Locate the cell with the specified text and output its (X, Y) center coordinate. 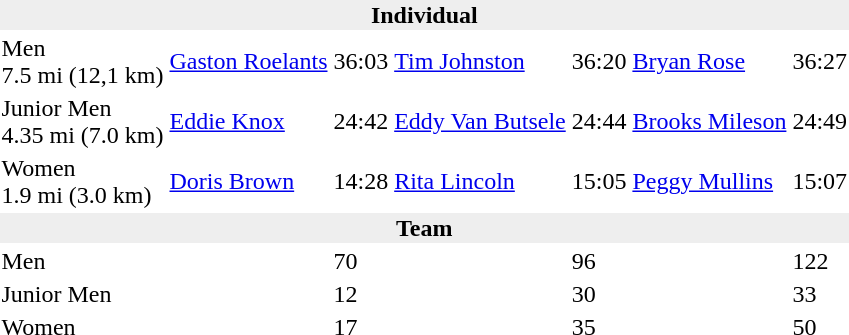
Peggy Mullins (710, 182)
Brooks Mileson (710, 122)
Team (424, 228)
Men7.5 mi (12,1 km) (82, 62)
96 (599, 261)
Tim Johnston (480, 62)
Junior Men (82, 294)
33 (820, 294)
Individual (424, 15)
122 (820, 261)
36:27 (820, 62)
Eddie Knox (248, 122)
Rita Lincoln (480, 182)
Gaston Roelants (248, 62)
24:44 (599, 122)
30 (599, 294)
15:07 (820, 182)
15:05 (599, 182)
Men (82, 261)
36:20 (599, 62)
12 (361, 294)
Doris Brown (248, 182)
Bryan Rose (710, 62)
Women1.9 mi (3.0 km) (82, 182)
36:03 (361, 62)
24:42 (361, 122)
Junior Men4.35 mi (7.0 km) (82, 122)
Eddy Van Butsele (480, 122)
24:49 (820, 122)
14:28 (361, 182)
70 (361, 261)
